Scan for the cell matching the given text and deliver its (x, y) coordinate at center. 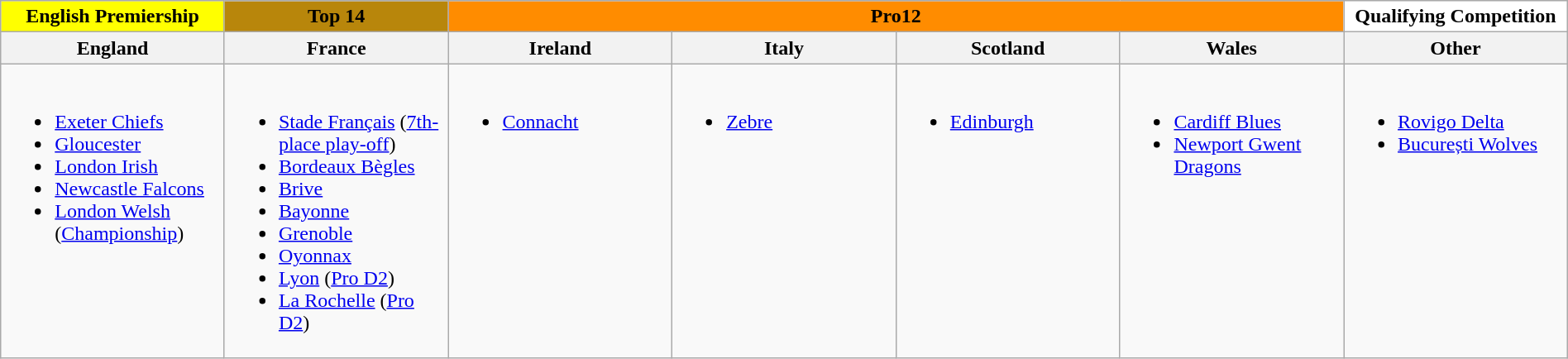
English Premiership (112, 17)
Stade Français (7th-place play-off)Bordeaux BèglesBriveBayonneGrenobleOyonnaxLyon (Pro D2)La Rochelle (Pro D2) (336, 211)
Ireland (561, 48)
Rovigo Delta București Wolves (1456, 211)
Wales (1232, 48)
Qualifying Competition (1456, 17)
Other (1456, 48)
Zebre (784, 211)
Edinburgh (1007, 211)
Italy (784, 48)
England (112, 48)
France (336, 48)
Connacht (561, 211)
Pro12 (896, 17)
Scotland (1007, 48)
Cardiff BluesNewport Gwent Dragons (1232, 211)
Top 14 (336, 17)
Exeter ChiefsGloucesterLondon IrishNewcastle FalconsLondon Welsh (Championship) (112, 211)
